From the cell containing the given text, extract its center point as (X, Y) coordinate. 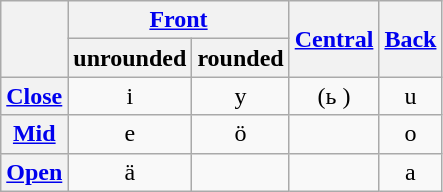
u (410, 96)
e (130, 134)
Mid (34, 134)
ä (130, 172)
ö (240, 134)
rounded (240, 58)
y (240, 96)
Back (410, 39)
a (410, 172)
Open (34, 172)
i (130, 96)
unrounded (130, 58)
(ь ) (334, 96)
Central (334, 39)
o (410, 134)
Front (178, 20)
Close (34, 96)
